Search for the cell housing the specified text and yield its [X, Y] center coordinate. 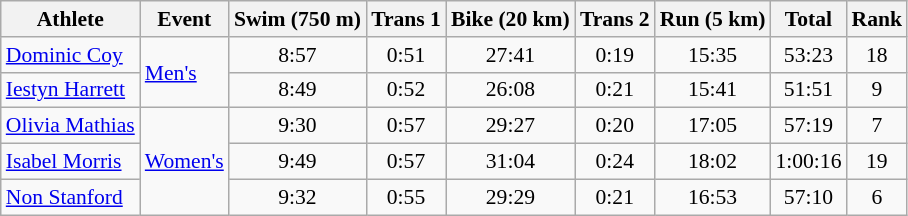
Women's [184, 162]
Men's [184, 72]
Bike (20 km) [510, 19]
29:27 [510, 126]
57:10 [808, 197]
0:52 [406, 90]
Iestyn Harrett [70, 90]
Olivia Mathias [70, 126]
Dominic Coy [70, 55]
Trans 1 [406, 19]
Non Stanford [70, 197]
17:05 [713, 126]
0:51 [406, 55]
7 [878, 126]
1:00:16 [808, 162]
Isabel Morris [70, 162]
51:51 [808, 90]
9:30 [298, 126]
9:49 [298, 162]
31:04 [510, 162]
Rank [878, 19]
15:35 [713, 55]
Run (5 km) [713, 19]
53:23 [808, 55]
Event [184, 19]
Total [808, 19]
27:41 [510, 55]
8:57 [298, 55]
Athlete [70, 19]
18:02 [713, 162]
8:49 [298, 90]
57:19 [808, 126]
16:53 [713, 197]
15:41 [713, 90]
29:29 [510, 197]
6 [878, 197]
0:19 [615, 55]
0:55 [406, 197]
0:24 [615, 162]
26:08 [510, 90]
9 [878, 90]
Trans 2 [615, 19]
0:20 [615, 126]
Swim (750 m) [298, 19]
18 [878, 55]
19 [878, 162]
9:32 [298, 197]
